Scan for the cell matching the given text and deliver its [X, Y] coordinate at center. 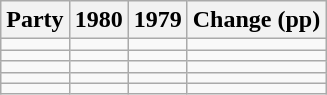
Change (pp) [256, 20]
1980 [98, 20]
1979 [158, 20]
Party [35, 20]
